Identify which cell holds the provided text, then report its [x, y] central coordinate. 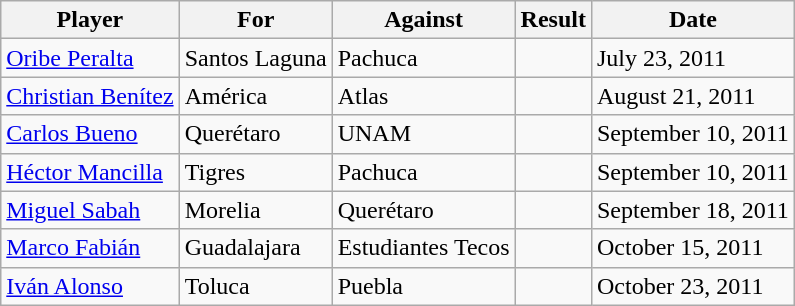
Toluca [256, 286]
For [256, 20]
Miguel Sabah [90, 210]
Marco Fabián [90, 248]
Player [90, 20]
Atlas [424, 96]
Carlos Bueno [90, 134]
Against [424, 20]
Date [692, 20]
UNAM [424, 134]
Guadalajara [256, 248]
August 21, 2011 [692, 96]
Christian Benítez [90, 96]
Héctor Mancilla [90, 172]
Puebla [424, 286]
Estudiantes Tecos [424, 248]
Santos Laguna [256, 58]
América [256, 96]
Result [553, 20]
July 23, 2011 [692, 58]
October 23, 2011 [692, 286]
Oribe Peralta [90, 58]
Tigres [256, 172]
Iván Alonso [90, 286]
October 15, 2011 [692, 248]
Morelia [256, 210]
September 18, 2011 [692, 210]
